Scan for the cell matching the given text and deliver its (X, Y) coordinate at center. 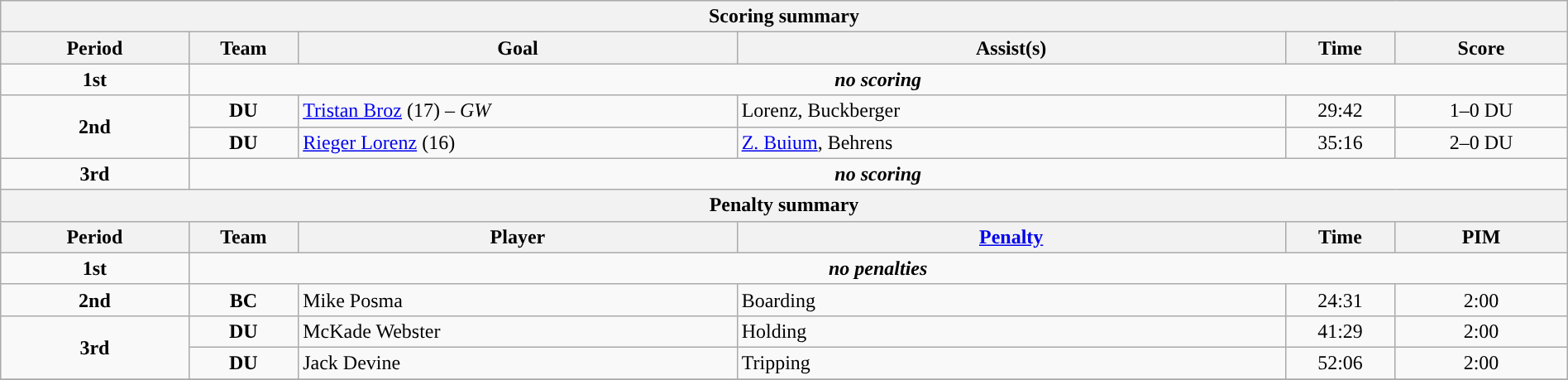
29:42 (1340, 111)
Scoring summary (784, 17)
Player (518, 237)
Assist(s) (1011, 48)
Tripping (1011, 363)
Jack Devine (518, 363)
41:29 (1340, 331)
Holding (1011, 331)
Penalty summary (784, 205)
no penalties (878, 268)
Score (1481, 48)
2–0 DU (1481, 142)
35:16 (1340, 142)
Mike Posma (518, 300)
Tristan Broz (17) – GW (518, 111)
Z. Buium, Behrens (1011, 142)
Rieger Lorenz (16) (518, 142)
BC (243, 300)
Goal (518, 48)
Lorenz, Buckberger (1011, 111)
1–0 DU (1481, 111)
PIM (1481, 237)
24:31 (1340, 300)
52:06 (1340, 363)
McKade Webster (518, 331)
Boarding (1011, 300)
Penalty (1011, 237)
